Detect which cell encompasses the target text, then output its (X, Y) center coordinate. 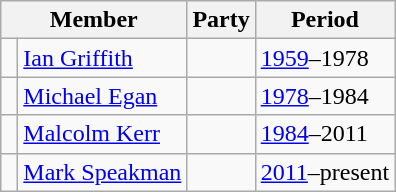
Period (324, 20)
1959–1978 (324, 58)
1984–2011 (324, 134)
Malcolm Kerr (102, 134)
Michael Egan (102, 96)
2011–present (324, 172)
Ian Griffith (102, 58)
Mark Speakman (102, 172)
Party (221, 20)
1978–1984 (324, 96)
Member (94, 20)
